Pinpoint the cell where the given text exists, returning its (X, Y) midpoint coordinate. 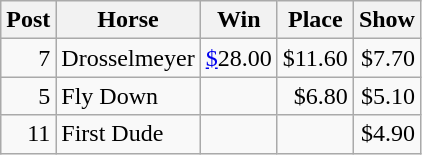
Post (28, 20)
Drosselmeyer (128, 58)
Win (238, 20)
$4.90 (386, 134)
$5.10 (386, 96)
$11.60 (315, 58)
$6.80 (315, 96)
$28.00 (238, 58)
First Dude (128, 134)
$7.70 (386, 58)
11 (28, 134)
7 (28, 58)
Fly Down (128, 96)
5 (28, 96)
Horse (128, 20)
Place (315, 20)
Show (386, 20)
